Locate the cell with the specified text and output its (x, y) center coordinate. 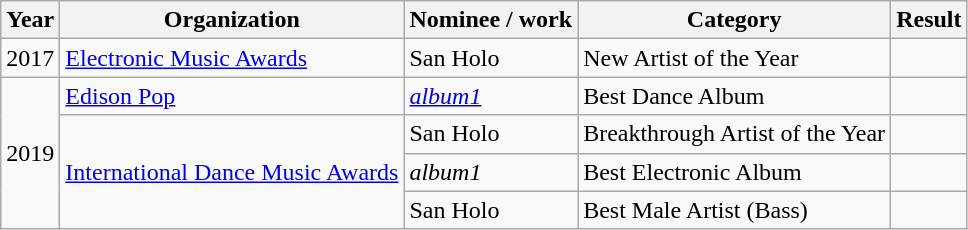
Best Male Artist (Bass) (734, 210)
Nominee / work (491, 20)
Edison Pop (232, 96)
Best Dance Album (734, 96)
Organization (232, 20)
Result (929, 20)
Electronic Music Awards (232, 58)
Category (734, 20)
2019 (30, 153)
Year (30, 20)
New Artist of the Year (734, 58)
International Dance Music Awards (232, 172)
Breakthrough Artist of the Year (734, 134)
2017 (30, 58)
Best Electronic Album (734, 172)
